Identify which cell holds the provided text, then report its (X, Y) central coordinate. 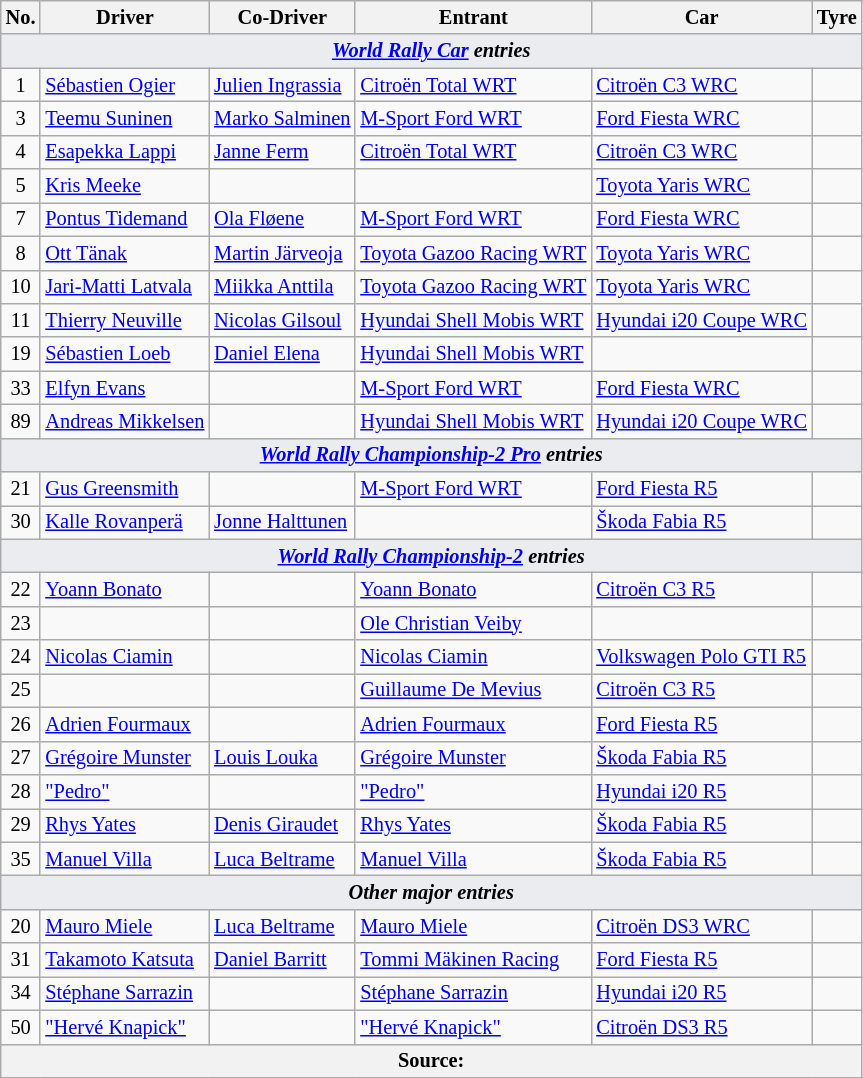
26 (21, 724)
Esapekka Lappi (124, 152)
34 (21, 993)
23 (21, 623)
Takamoto Katsuta (124, 960)
27 (21, 758)
89 (21, 421)
20 (21, 926)
Tommi Mäkinen Racing (473, 960)
1 (21, 85)
Janne Ferm (282, 152)
World Rally Championship-2 entries (432, 556)
Andreas Mikkelsen (124, 421)
5 (21, 186)
Elfyn Evans (124, 388)
No. (21, 17)
33 (21, 388)
Ole Christian Veiby (473, 623)
Citroën DS3 R5 (702, 1027)
Thierry Neuville (124, 320)
30 (21, 522)
Guillaume De Mevius (473, 690)
World Rally Car entries (432, 51)
3 (21, 118)
Tyre (837, 17)
Daniel Barritt (282, 960)
31 (21, 960)
Pontus Tidemand (124, 219)
Entrant (473, 17)
Kris Meeke (124, 186)
Marko Salminen (282, 118)
Co-Driver (282, 17)
Denis Giraudet (282, 825)
Volkswagen Polo GTI R5 (702, 657)
Louis Louka (282, 758)
Nicolas Gilsoul (282, 320)
28 (21, 791)
Sébastien Ogier (124, 85)
25 (21, 690)
22 (21, 589)
Source: (432, 1061)
Driver (124, 17)
19 (21, 354)
11 (21, 320)
35 (21, 859)
Citroën DS3 WRC (702, 926)
Jari-Matti Latvala (124, 287)
29 (21, 825)
8 (21, 253)
Miikka Anttila (282, 287)
Other major entries (432, 892)
Ott Tänak (124, 253)
50 (21, 1027)
Daniel Elena (282, 354)
Julien Ingrassia (282, 85)
7 (21, 219)
4 (21, 152)
Teemu Suninen (124, 118)
Martin Järveoja (282, 253)
24 (21, 657)
21 (21, 489)
Sébastien Loeb (124, 354)
Gus Greensmith (124, 489)
World Rally Championship-2 Pro entries (432, 455)
10 (21, 287)
Kalle Rovanperä (124, 522)
Jonne Halttunen (282, 522)
Ola Fløene (282, 219)
Car (702, 17)
